Detect which cell encompasses the target text, then output its [x, y] center coordinate. 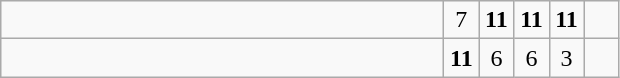
3 [566, 58]
7 [462, 20]
